Output the (X, Y) coordinate of the center of the cell containing the given text.  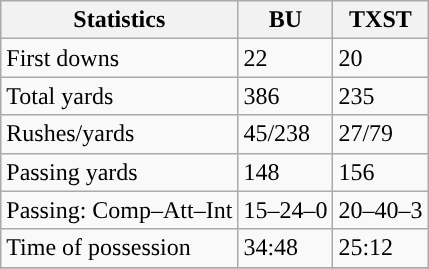
TXST (380, 20)
386 (286, 96)
Rushes/yards (120, 134)
BU (286, 20)
Statistics (120, 20)
27/79 (380, 134)
Passing: Comp–Att–Int (120, 210)
First downs (120, 58)
Total yards (120, 96)
Passing yards (120, 172)
34:48 (286, 248)
235 (380, 96)
156 (380, 172)
148 (286, 172)
20–40–3 (380, 210)
15–24–0 (286, 210)
45/238 (286, 134)
Time of possession (120, 248)
25:12 (380, 248)
20 (380, 58)
22 (286, 58)
